Capture the cell that displays the provided text and extract its [x, y] central coordinate. 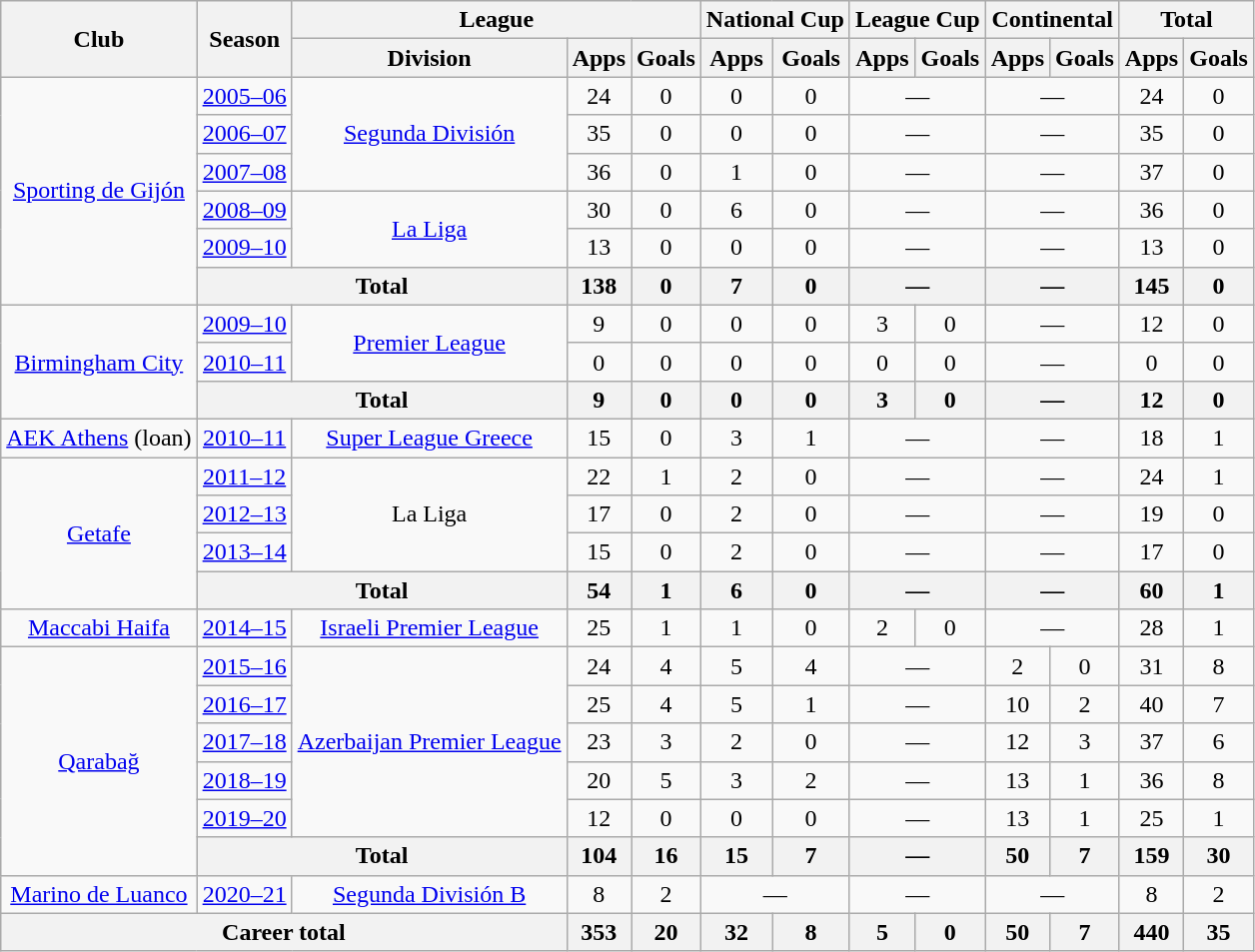
2008–09 [244, 210]
159 [1151, 856]
League [496, 20]
10 [1017, 704]
2016–17 [244, 704]
18 [1151, 438]
104 [599, 856]
Qarabağ [99, 761]
AEK Athens (loan) [99, 438]
2006–07 [244, 134]
Segunda División B [430, 894]
Israeli Premier League [430, 628]
2007–08 [244, 172]
145 [1151, 286]
Club [99, 39]
League Cup [917, 20]
Continental [1052, 20]
Sporting de Gijón [99, 191]
2017–18 [244, 742]
22 [599, 476]
Super League Greece [430, 438]
2005–06 [244, 96]
Career total [284, 932]
19 [1151, 514]
2014–15 [244, 628]
Segunda División [430, 134]
Birmingham City [99, 362]
353 [599, 932]
60 [1151, 590]
440 [1151, 932]
40 [1151, 704]
Premier League [430, 343]
2018–19 [244, 780]
Season [244, 39]
16 [666, 856]
National Cup [775, 20]
138 [599, 286]
Maccabi Haifa [99, 628]
2020–21 [244, 894]
54 [599, 590]
32 [736, 932]
28 [1151, 628]
2015–16 [244, 666]
2011–12 [244, 476]
2013–14 [244, 552]
Azerbaijan Premier League [430, 742]
Division [430, 58]
Marino de Luanco [99, 894]
31 [1151, 666]
23 [599, 742]
Getafe [99, 533]
2012–13 [244, 514]
2019–20 [244, 818]
